Detect which cell encompasses the target text, then output its (X, Y) center coordinate. 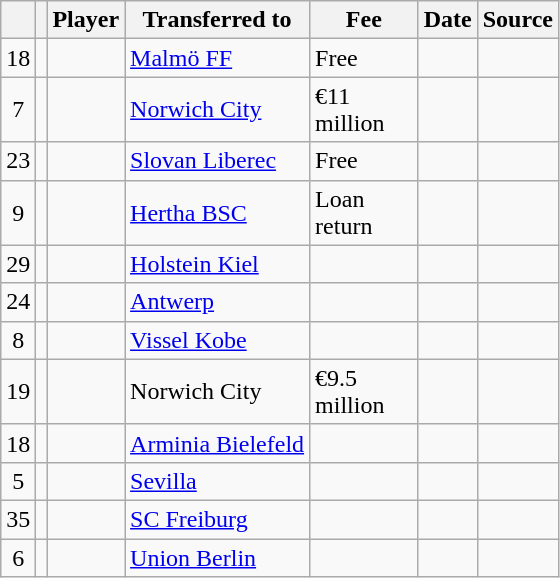
Date (448, 20)
€11 million (364, 110)
Antwerp (218, 302)
Source (518, 20)
29 (18, 264)
23 (18, 161)
8 (18, 340)
Player (86, 20)
Union Berlin (218, 557)
Malmö FF (218, 58)
6 (18, 557)
Sevilla (218, 481)
35 (18, 519)
9 (18, 212)
Holstein Kiel (218, 264)
24 (18, 302)
Transferred to (218, 20)
19 (18, 392)
Arminia Bielefeld (218, 443)
Hertha BSC (218, 212)
Loan return (364, 212)
Vissel Kobe (218, 340)
5 (18, 481)
€9.5 million (364, 392)
7 (18, 110)
Fee (364, 20)
SC Freiburg (218, 519)
Slovan Liberec (218, 161)
